Capture the cell that displays the provided text and extract its [x, y] central coordinate. 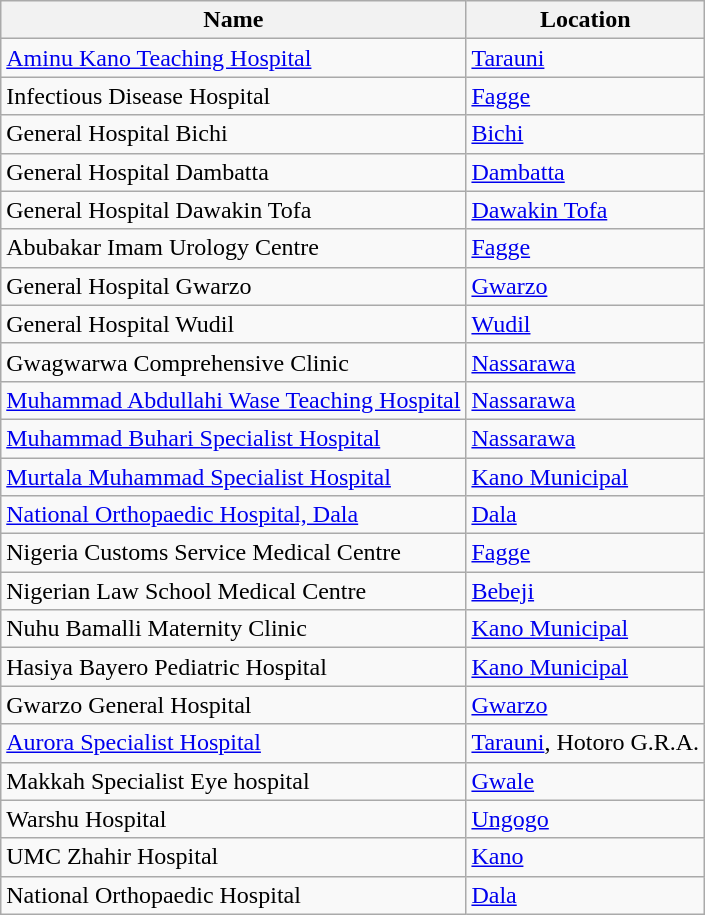
Warshu Hospital [234, 819]
Infectious Disease Hospital [234, 96]
Tarauni [586, 58]
Bebeji [586, 591]
General Hospital Dawakin Tofa [234, 210]
Gwagwarwa Comprehensive Clinic [234, 362]
Nigeria Customs Service Medical Centre [234, 553]
National Orthopaedic Hospital, Dala [234, 515]
Muhammad Abdullahi Wase Teaching Hospital [234, 400]
General Hospital Dambatta [234, 172]
Hasiya Bayero Pediatric Hospital [234, 667]
Murtala Muhammad Specialist Hospital [234, 477]
Dawakin Tofa [586, 210]
General Hospital Wudil [234, 324]
Aminu Kano Teaching Hospital [234, 58]
Muhammad Buhari Specialist Hospital [234, 438]
Nigerian Law School Medical Centre [234, 591]
National Orthopaedic Hospital [234, 895]
Wudil [586, 324]
Abubakar Imam Urology Centre [234, 248]
Kano [586, 857]
Bichi [586, 134]
Nuhu Bamalli Maternity Clinic [234, 629]
Dambatta [586, 172]
Tarauni, Hotoro G.R.A. [586, 743]
UMC Zhahir Hospital [234, 857]
Makkah Specialist Eye hospital [234, 781]
Location [586, 20]
Ungogo [586, 819]
Gwarzo General Hospital [234, 705]
General Hospital Bichi [234, 134]
Gwale [586, 781]
Name [234, 20]
General Hospital Gwarzo [234, 286]
Aurora Specialist Hospital [234, 743]
